For the text-containing cell, return its midpoint in [x, y] coordinate format. 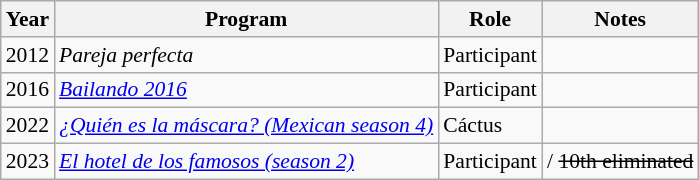
Year [28, 19]
Cáctus [490, 126]
2016 [28, 90]
El hotel de los famosos (season 2) [246, 162]
¿Quién es la máscara? (Mexican season 4) [246, 126]
/ 10th eliminated [620, 162]
2023 [28, 162]
2012 [28, 55]
Notes [620, 19]
Pareja perfecta [246, 55]
Program [246, 19]
2022 [28, 126]
Bailando 2016 [246, 90]
Role [490, 19]
